Identify which cell holds the provided text, then report its (X, Y) central coordinate. 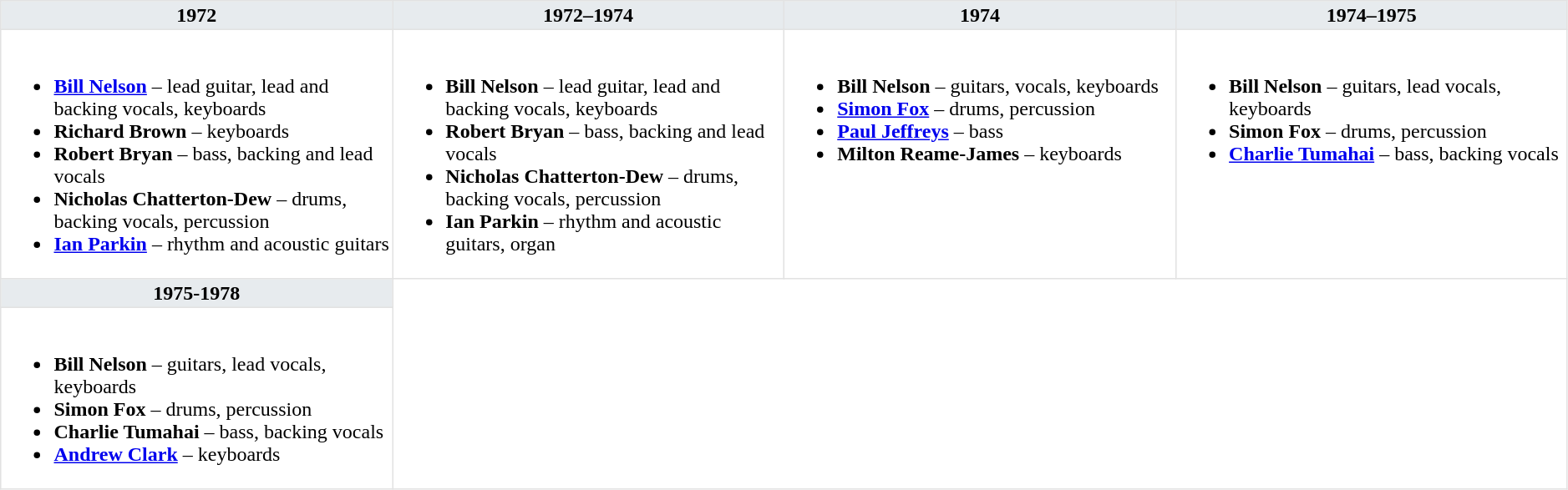
1972–1974 (588, 15)
1972 (197, 15)
1974 (979, 15)
Bill Nelson – guitars, lead vocals, keyboardsSimon Fox – drums, percussionCharlie Tumahai – bass, backing vocals (1372, 154)
1974–1975 (1372, 15)
1975-1978 (197, 293)
Bill Nelson – guitars, vocals, keyboardsSimon Fox – drums, percussionPaul Jeffreys – bassMilton Reame-James – keyboards (979, 154)
Bill Nelson – guitars, lead vocals, keyboardsSimon Fox – drums, percussionCharlie Tumahai – bass, backing vocalsAndrew Clark – keyboards (197, 398)
